Find where the given text appears and provide that cell's center as (X, Y) coordinate. 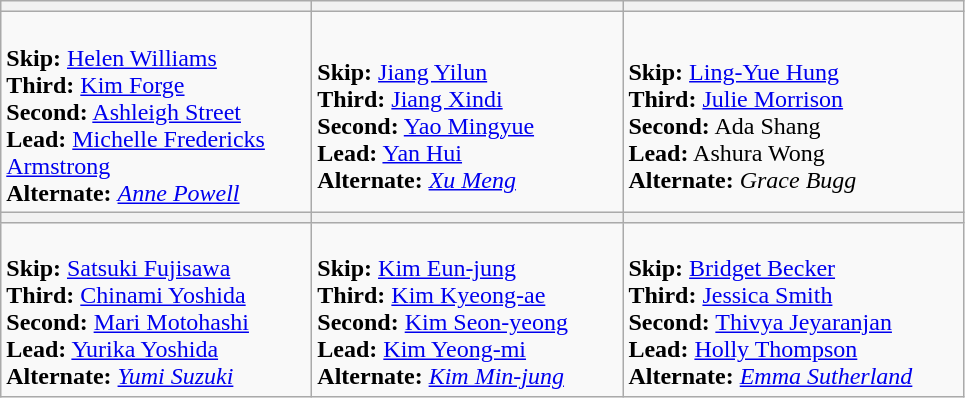
Skip: Jiang Yilun Third: Jiang Xindi Second: Yao Mingyue Lead: Yan Hui Alternate: Xu Meng (468, 112)
Skip: Helen Williams Third: Kim Forge Second: Ashleigh Street Lead: Michelle Fredericks Armstrong Alternate: Anne Powell (156, 112)
Skip: Ling-Yue Hung Third: Julie Morrison Second: Ada Shang Lead: Ashura Wong Alternate: Grace Bugg (794, 112)
Skip: Kim Eun-jung Third: Kim Kyeong-ae Second: Kim Seon-yeong Lead: Kim Yeong-mi Alternate: Kim Min-jung (468, 310)
Skip: Bridget Becker Third: Jessica Smith Second: Thivya Jeyaranjan Lead: Holly Thompson Alternate: Emma Sutherland (794, 310)
Skip: Satsuki Fujisawa Third: Chinami Yoshida Second: Mari Motohashi Lead: Yurika Yoshida Alternate: Yumi Suzuki (156, 310)
